Extract the [X, Y] coordinate from the center of the cell holding the provided text.  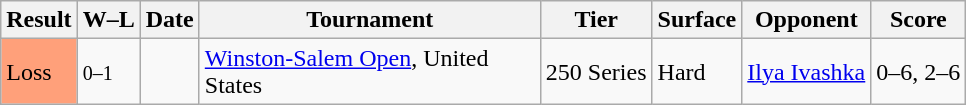
Tournament [370, 20]
0–1 [108, 72]
Winston-Salem Open, United States [370, 72]
Opponent [806, 20]
Ilya Ivashka [806, 72]
Tier [596, 20]
Date [170, 20]
Result [39, 20]
Hard [697, 72]
Loss [39, 72]
Score [918, 20]
0–6, 2–6 [918, 72]
250 Series [596, 72]
Surface [697, 20]
W–L [108, 20]
